For the text-containing cell, return its midpoint in (x, y) coordinate format. 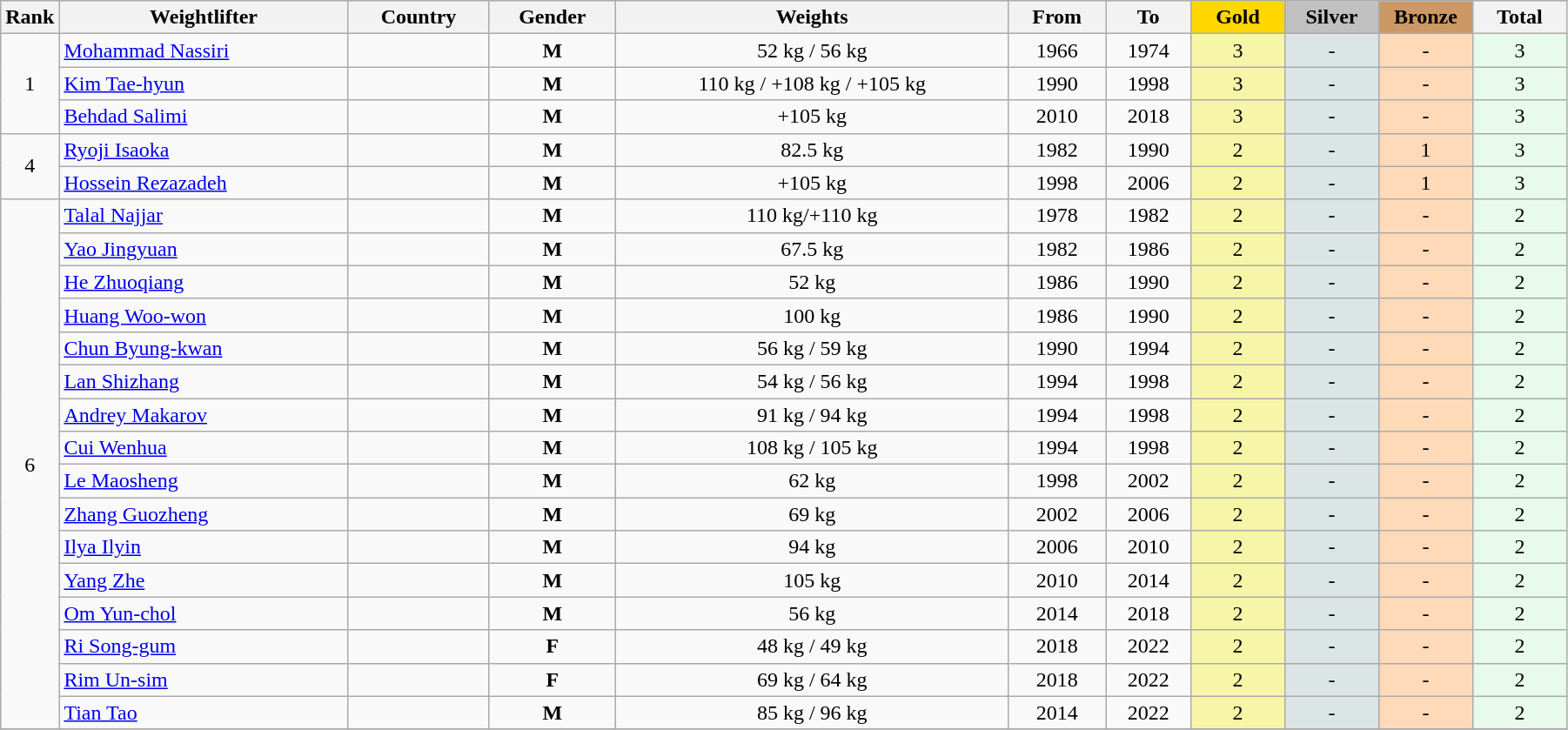
69 kg (813, 514)
82.5 kg (813, 150)
69 kg / 64 kg (813, 680)
Lan Shizhang (204, 381)
He Zhuoqiang (204, 282)
Gold (1238, 17)
Bronze (1425, 17)
Ryoji Isaoka (204, 150)
6 (30, 465)
Total (1519, 17)
4 (30, 166)
Zhang Guozheng (204, 514)
100 kg (813, 315)
Ilya Ilyin (204, 547)
Cui Wenhua (204, 448)
85 kg / 96 kg (813, 713)
108 kg / 105 kg (813, 448)
Le Maosheng (204, 481)
105 kg (813, 580)
1966 (1057, 50)
To (1149, 17)
Hossein Rezazadeh (204, 183)
91 kg / 94 kg (813, 415)
1974 (1149, 50)
56 kg (813, 613)
94 kg (813, 547)
Gender (553, 17)
Tian Tao (204, 713)
Talal Najjar (204, 216)
48 kg / 49 kg (813, 646)
Rim Un-sim (204, 680)
52 kg (813, 282)
Ri Song-gum (204, 646)
Mohammad Nassiri (204, 50)
Silver (1332, 17)
Weightlifter (204, 17)
Chun Byung-kwan (204, 348)
Yang Zhe (204, 580)
62 kg (813, 481)
Andrey Makarov (204, 415)
Behdad Salimi (204, 117)
From (1057, 17)
54 kg / 56 kg (813, 381)
Kim Tae-hyun (204, 84)
Rank (30, 17)
Yao Jingyuan (204, 249)
Country (419, 17)
56 kg / 59 kg (813, 348)
52 kg / 56 kg (813, 50)
Om Yun-chol (204, 613)
67.5 kg (813, 249)
110 kg / +108 kg / +105 kg (813, 84)
110 kg/+110 kg (813, 216)
1978 (1057, 216)
Huang Woo-won (204, 315)
Weights (813, 17)
